For the text-containing cell, return its midpoint in [X, Y] coordinate format. 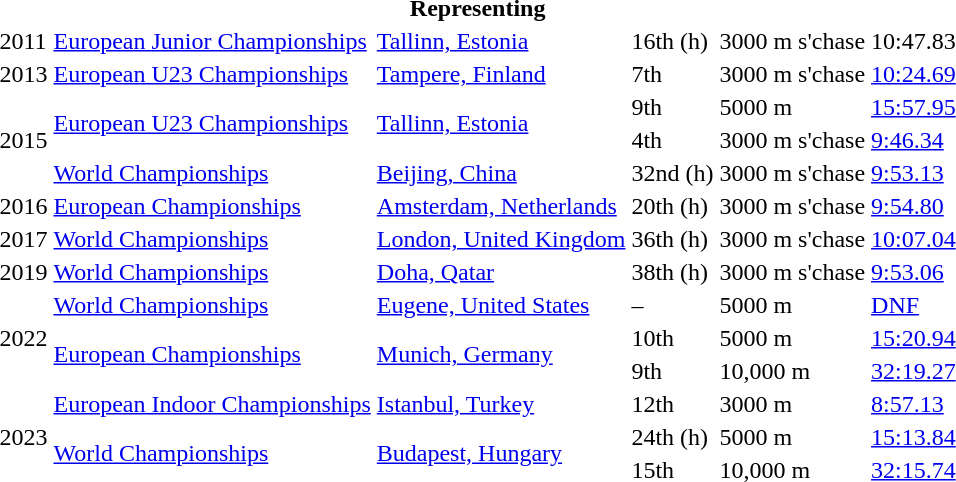
European Junior Championships [212, 41]
Amsterdam, Netherlands [501, 206]
Doha, Qatar [501, 272]
16th (h) [672, 41]
Tampere, Finland [501, 74]
– [672, 305]
24th (h) [672, 437]
32nd (h) [672, 173]
10,000 m [792, 371]
38th (h) [672, 272]
Eugene, United States [501, 305]
7th [672, 74]
European Indoor Championships [212, 404]
London, United Kingdom [501, 239]
3000 m [792, 404]
12th [672, 404]
4th [672, 140]
Beijing, China [501, 173]
Istanbul, Turkey [501, 404]
20th (h) [672, 206]
36th (h) [672, 239]
10th [672, 338]
Munich, Germany [501, 354]
